Locate the cell with the specified text and output its [x, y] center coordinate. 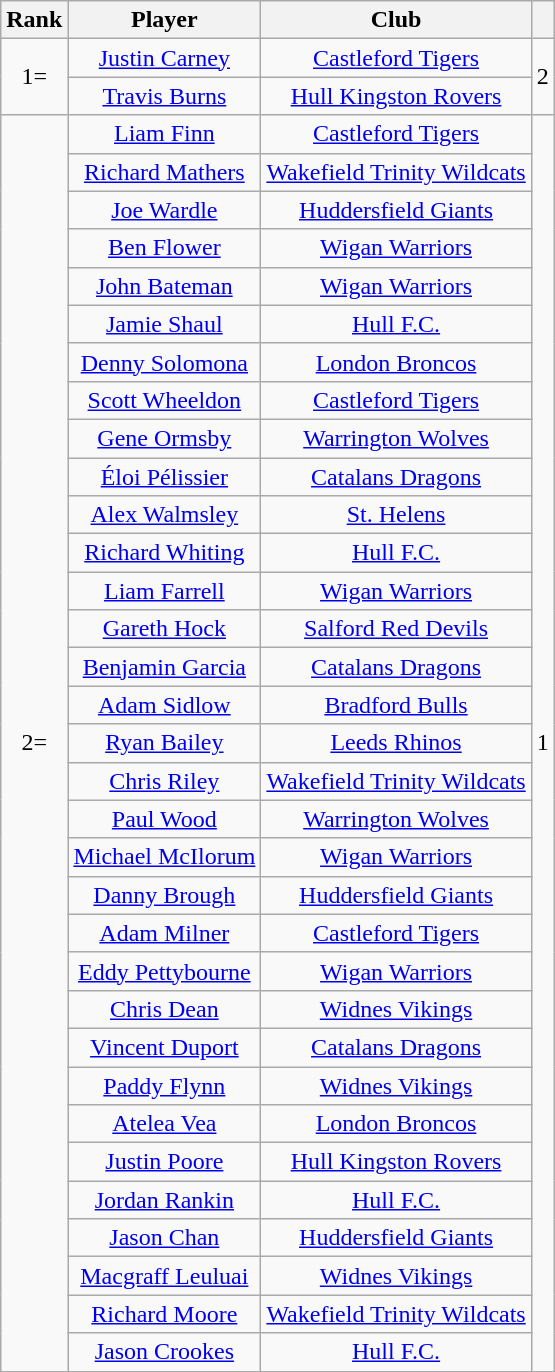
Vincent Duport [164, 1047]
Bradford Bulls [396, 705]
Chris Dean [164, 1009]
Rank [34, 20]
Adam Sidlow [164, 705]
Denny Solomona [164, 362]
Ryan Bailey [164, 743]
Scott Wheeldon [164, 400]
Adam Milner [164, 933]
Macgraff Leuluai [164, 1276]
Paddy Flynn [164, 1085]
Ben Flower [164, 248]
Liam Farrell [164, 591]
Gareth Hock [164, 629]
Eddy Pettybourne [164, 971]
Danny Brough [164, 895]
Jason Crookes [164, 1352]
Jason Chan [164, 1238]
Jordan Rankin [164, 1200]
St. Helens [396, 515]
Club [396, 20]
Chris Riley [164, 781]
Benjamin Garcia [164, 667]
Richard Moore [164, 1314]
Gene Ormsby [164, 438]
Jamie Shaul [164, 324]
2= [34, 743]
Paul Wood [164, 819]
Atelea Vea [164, 1124]
Michael McIlorum [164, 857]
Joe Wardle [164, 210]
Richard Whiting [164, 553]
2 [542, 77]
Alex Walmsley [164, 515]
Justin Carney [164, 58]
Éloi Pélissier [164, 477]
1 [542, 743]
Liam Finn [164, 134]
Travis Burns [164, 96]
John Bateman [164, 286]
Player [164, 20]
Leeds Rhinos [396, 743]
1= [34, 77]
Justin Poore [164, 1162]
Richard Mathers [164, 172]
Salford Red Devils [396, 629]
